Search for the cell housing the specified text and yield its [X, Y] center coordinate. 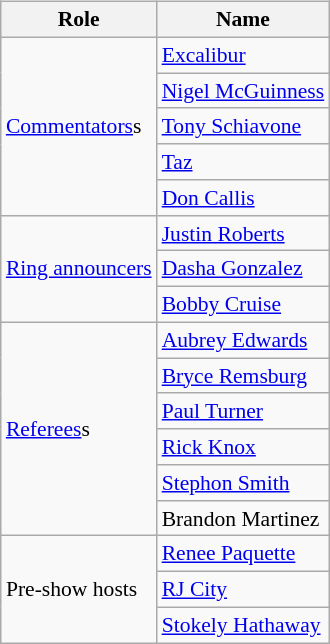
Dasha Gonzalez [244, 269]
Rick Knox [244, 447]
Refereess [79, 429]
Excalibur [244, 55]
Renee Paquette [244, 554]
Commentatorss [79, 126]
Don Callis [244, 198]
Name [244, 20]
Nigel McGuinness [244, 91]
Stephon Smith [244, 483]
Justin Roberts [244, 233]
RJ City [244, 590]
Paul Turner [244, 411]
Ring announcers [79, 268]
Stokely Hathaway [244, 625]
Pre-show hosts [79, 590]
Brandon Martinez [244, 518]
Taz [244, 162]
Bryce Remsburg [244, 376]
Role [79, 20]
Aubrey Edwards [244, 340]
Tony Schiavone [244, 126]
Bobby Cruise [244, 305]
